Locate the cell with the specified text and output its [x, y] center coordinate. 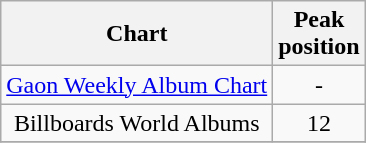
12 [319, 123]
- [319, 85]
Billboards World Albums [137, 123]
Peak position [319, 34]
Gaon Weekly Album Chart [137, 85]
Chart [137, 34]
